Locate the cell with the specified text and output its (x, y) center coordinate. 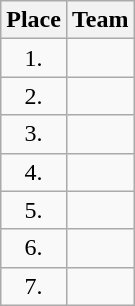
7. (34, 286)
Team (100, 20)
4. (34, 172)
3. (34, 134)
2. (34, 96)
6. (34, 248)
1. (34, 58)
Place (34, 20)
5. (34, 210)
